Return the [X, Y] coordinate for the center point of the cell that contains the specified text.  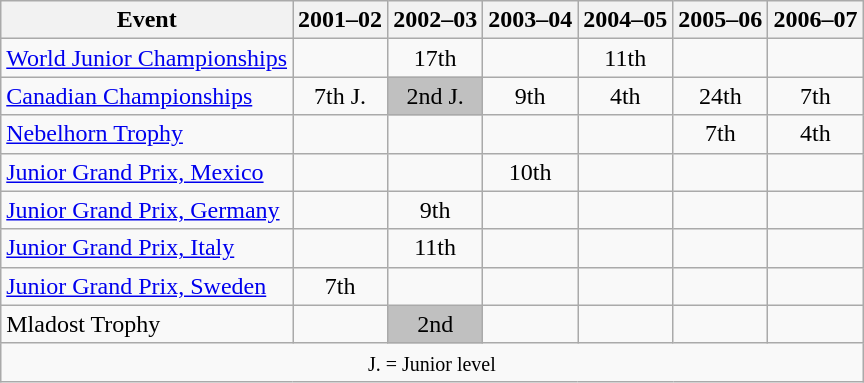
J. = Junior level [432, 362]
Junior Grand Prix, Germany [147, 210]
2001–02 [340, 20]
World Junior Championships [147, 58]
Canadian Championships [147, 96]
Mladost Trophy [147, 324]
Nebelhorn Trophy [147, 134]
Junior Grand Prix, Italy [147, 248]
24th [720, 96]
Junior Grand Prix, Sweden [147, 286]
Event [147, 20]
7th J. [340, 96]
17th [436, 58]
Junior Grand Prix, Mexico [147, 172]
2nd [436, 324]
2006–07 [816, 20]
2002–03 [436, 20]
2003–04 [530, 20]
2005–06 [720, 20]
2004–05 [626, 20]
2nd J. [436, 96]
10th [530, 172]
